Provide the (x, y) coordinate of the cell's center where the given text is located.  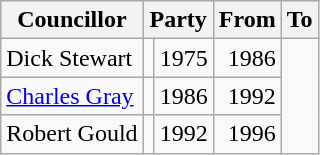
Dick Stewart (72, 58)
Councillor (72, 20)
Party (178, 20)
1996 (247, 134)
To (300, 20)
From (247, 20)
1975 (184, 58)
Charles Gray (72, 96)
Robert Gould (72, 134)
